Pinpoint the cell where the given text exists, returning its [X, Y] midpoint coordinate. 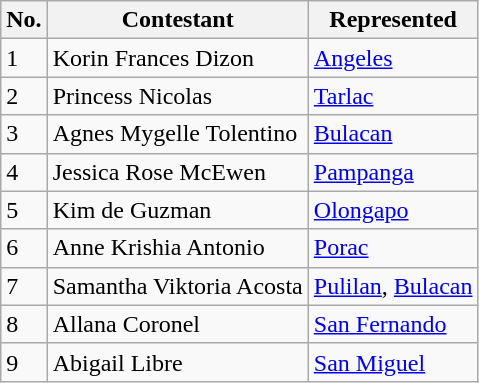
2 [24, 96]
Anne Krishia Antonio [178, 248]
Pulilan, Bulacan [393, 286]
Jessica Rose McEwen [178, 172]
Pampanga [393, 172]
San Miguel [393, 362]
9 [24, 362]
San Fernando [393, 324]
8 [24, 324]
1 [24, 58]
Represented [393, 20]
Korin Frances Dizon [178, 58]
Abigail Libre [178, 362]
3 [24, 134]
Kim de Guzman [178, 210]
Agnes Mygelle Tolentino [178, 134]
4 [24, 172]
Bulacan [393, 134]
6 [24, 248]
Angeles [393, 58]
Allana Coronel [178, 324]
Contestant [178, 20]
5 [24, 210]
No. [24, 20]
7 [24, 286]
Samantha Viktoria Acosta [178, 286]
Princess Nicolas [178, 96]
Tarlac [393, 96]
Olongapo [393, 210]
Porac [393, 248]
